Provide the [x, y] coordinate of the cell's center where the given text is located.  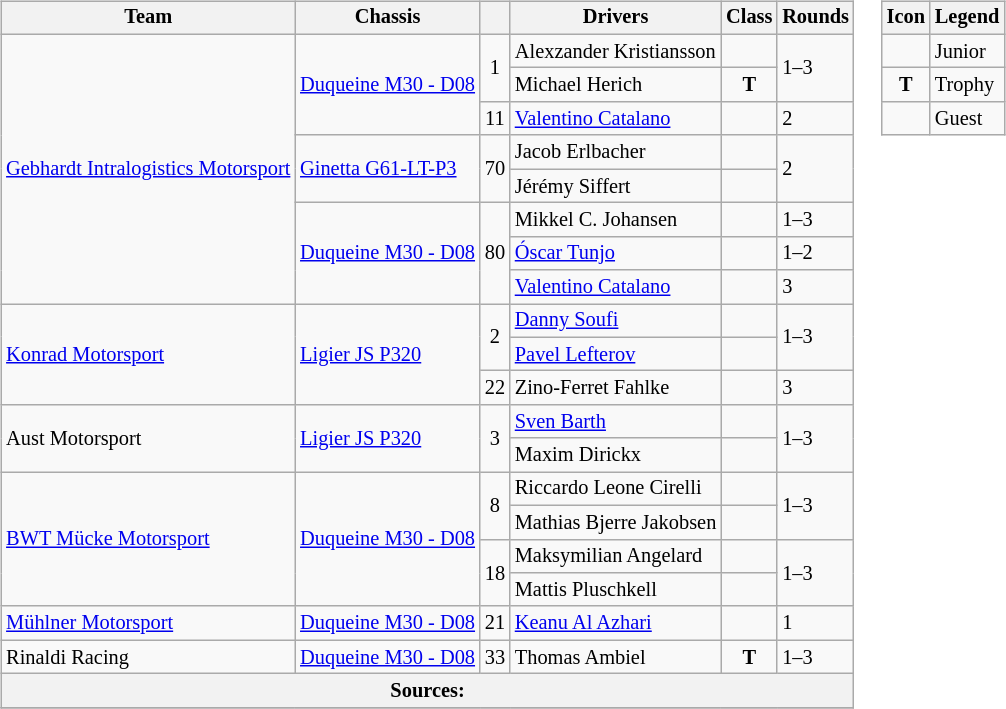
Legend [967, 18]
Team [148, 18]
Chassis [388, 18]
Alexzander Kristiansson [616, 51]
Óscar Tunjo [616, 253]
Icon [906, 18]
Jérémy Siffert [616, 186]
Maksymilian Angelard [616, 556]
Gebhardt Intralogistics Motorsport [148, 168]
Rounds [816, 18]
BWT Mücke Motorsport [148, 540]
Michael Herich [616, 85]
1–2 [816, 253]
Mathias Bjerre Jakobsen [616, 522]
80 [495, 254]
Danny Soufi [616, 321]
Junior [967, 51]
Ginetta G61-LT-P3 [388, 168]
70 [495, 168]
Sources: [428, 691]
Pavel Lefterov [616, 354]
Sven Barth [616, 422]
Class [749, 18]
Zino-Ferret Fahlke [616, 388]
Drivers [616, 18]
18 [495, 572]
Aust Motorsport [148, 438]
Mikkel C. Johansen [616, 220]
Jacob Erlbacher [616, 152]
Mühlner Motorsport [148, 623]
Rinaldi Racing [148, 657]
21 [495, 623]
8 [495, 506]
Guest [967, 119]
33 [495, 657]
Riccardo Leone Cirelli [616, 489]
Konrad Motorsport [148, 354]
22 [495, 388]
Thomas Ambiel [616, 657]
Mattis Pluschkell [616, 590]
11 [495, 119]
Keanu Al Azhari [616, 623]
Trophy [967, 85]
Maxim Dirickx [616, 455]
